Identify which cell holds the provided text, then report its (x, y) central coordinate. 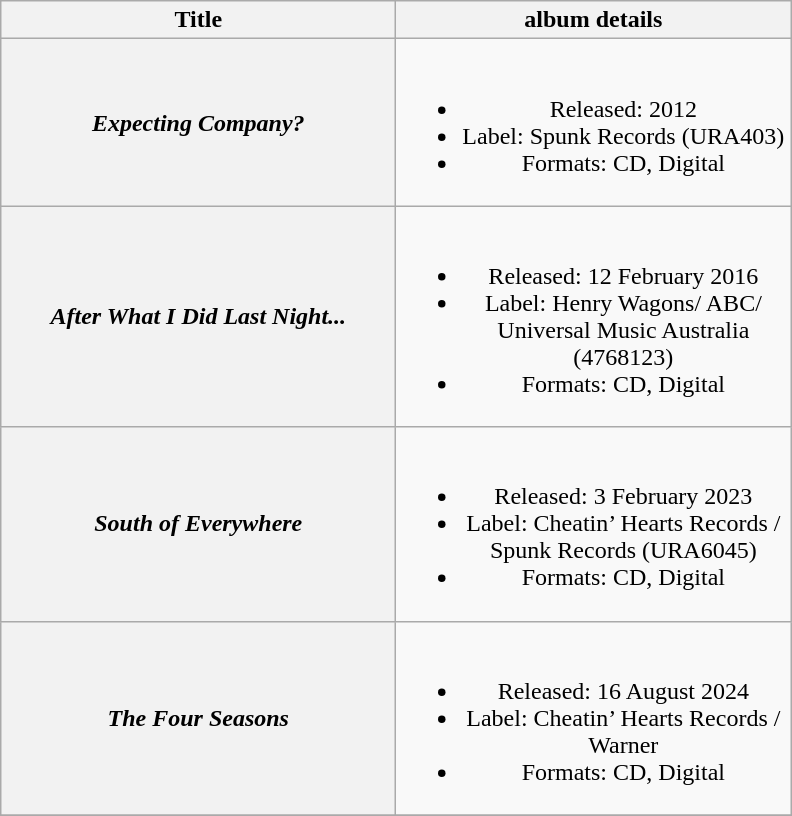
Released: 3 February 2023Label: Cheatin’ Hearts Records / Spunk Records (URA6045)Formats: CD, Digital (594, 524)
Released: 2012Label: Spunk Records (URA403)Formats: CD, Digital (594, 122)
After What I Did Last Night... (198, 316)
Expecting Company? (198, 122)
Released: 16 August 2024Label: Cheatin’ Hearts Records / WarnerFormats: CD, Digital (594, 718)
The Four Seasons (198, 718)
South of Everywhere (198, 524)
Title (198, 20)
Released: 12 February 2016Label: Henry Wagons/ ABC/ Universal Music Australia (4768123)Formats: CD, Digital (594, 316)
album details (594, 20)
